Pinpoint the cell where the given text exists, returning its (x, y) midpoint coordinate. 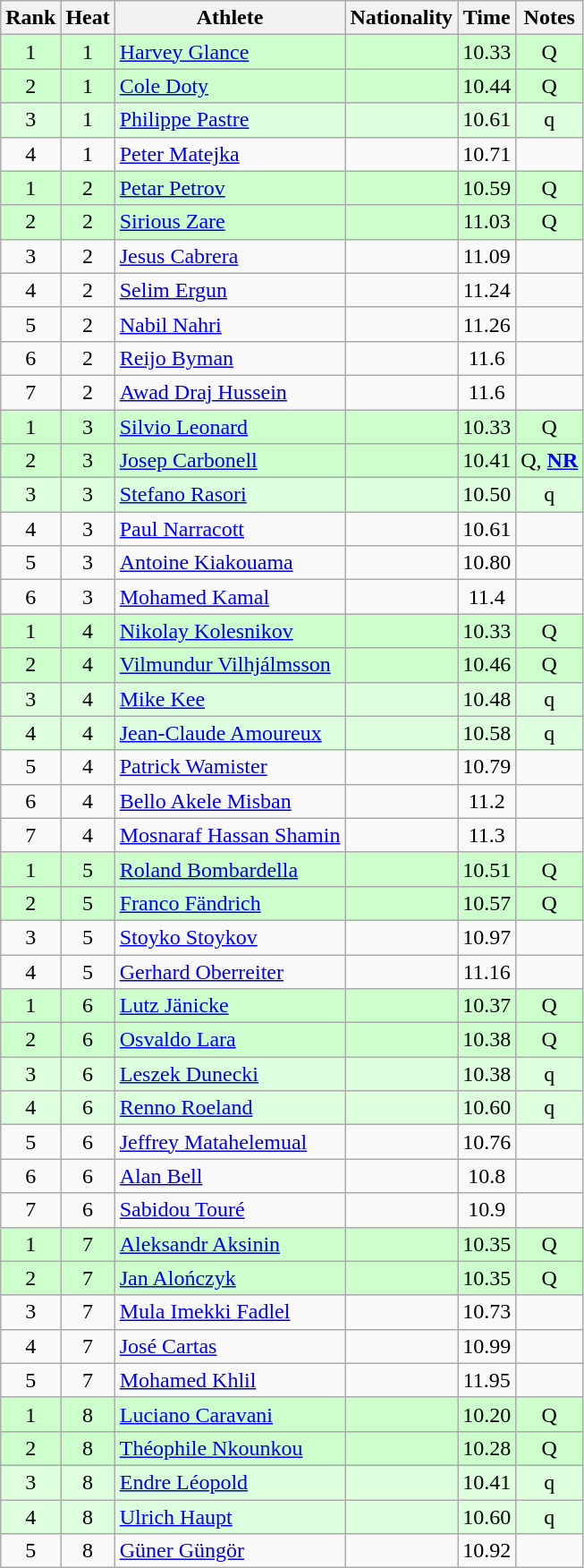
10.76 (487, 1142)
Philippe Pastre (230, 120)
10.71 (487, 154)
Osvaldo Lara (230, 1040)
11.16 (487, 971)
10.73 (487, 1312)
Ulrich Haupt (230, 1517)
11.26 (487, 324)
Mohamed Kamal (230, 597)
Alan Bell (230, 1176)
Lutz Jänicke (230, 1006)
Jesus Cabrera (230, 256)
Patrick Wamister (230, 767)
Heat (88, 18)
Luciano Caravani (230, 1414)
10.44 (487, 86)
Antoine Kiakouama (230, 563)
Aleksandr Aksinin (230, 1244)
Notes (549, 18)
10.8 (487, 1176)
Endre Léopold (230, 1482)
10.20 (487, 1414)
Stefano Rasori (230, 495)
Güner Güngör (230, 1551)
Gerhard Oberreiter (230, 971)
10.9 (487, 1210)
Petar Petrov (230, 188)
Jean-Claude Amoureux (230, 733)
Jan Alończyk (230, 1278)
Time (487, 18)
10.59 (487, 188)
11.09 (487, 256)
11.95 (487, 1380)
Sirious Zare (230, 222)
Peter Matejka (230, 154)
10.92 (487, 1551)
Leszek Dunecki (230, 1074)
Sabidou Touré (230, 1210)
Bello Akele Misban (230, 801)
10.48 (487, 699)
10.28 (487, 1448)
10.57 (487, 903)
Franco Fändrich (230, 903)
Rank (30, 18)
11.2 (487, 801)
Awad Draj Hussein (230, 392)
Selim Ergun (230, 290)
Stoyko Stoykov (230, 937)
Jeffrey Matahelemual (230, 1142)
11.03 (487, 222)
10.99 (487, 1346)
Renno Roeland (230, 1108)
Mohamed Khlil (230, 1380)
10.58 (487, 733)
Silvio Leonard (230, 427)
Cole Doty (230, 86)
Josep Carbonell (230, 461)
11.24 (487, 290)
Q, NR (549, 461)
10.50 (487, 495)
10.51 (487, 869)
10.79 (487, 767)
Athlete (230, 18)
Roland Bombardella (230, 869)
Mosnaraf Hassan Shamin (230, 835)
Harvey Glance (230, 52)
10.80 (487, 563)
11.4 (487, 597)
Paul Narracott (230, 529)
Théophile Nkounkou (230, 1448)
Reijo Byman (230, 358)
10.46 (487, 665)
José Cartas (230, 1346)
Nationality (402, 18)
Mike Kee (230, 699)
Mula Imekki Fadlel (230, 1312)
Vilmundur Vilhjálmsson (230, 665)
10.97 (487, 937)
Nabil Nahri (230, 324)
11.3 (487, 835)
Nikolay Kolesnikov (230, 631)
10.37 (487, 1006)
